Capture the cell that displays the provided text and extract its (x, y) central coordinate. 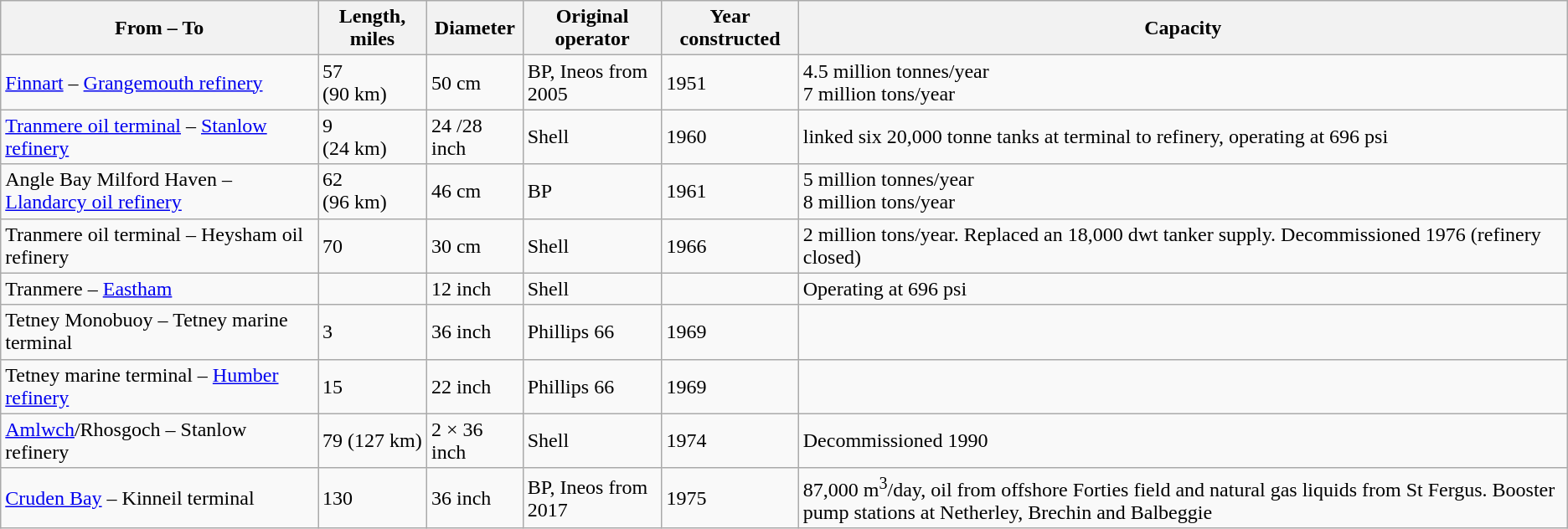
Decommissioned 1990 (1183, 440)
Capacity (1183, 28)
Diameter (474, 28)
87,000 m3/day, oil from offshore Forties field and natural gas liquids from St Fergus. Booster pump stations at Netherley, Brechin and Balbeggie (1183, 498)
Tetney marine terminal – Humber refinery (159, 387)
BP (592, 191)
5 million tonnes/year8 million tons/year (1183, 191)
2 million tons/year. Replaced an 18,000 dwt tanker supply. Decommissioned 1976 (refinery closed) (1183, 246)
62(96 km) (373, 191)
30 cm (474, 246)
Tranmere oil terminal – Heysham oil refinery (159, 246)
From – To (159, 28)
Finnart – Grangemouth refinery (159, 82)
22 inch (474, 387)
4.5 million tonnes/year7 million tons/year (1183, 82)
Tetney Monobuoy – Tetney marine terminal (159, 331)
130 (373, 498)
70 (373, 246)
linked six 20,000 tonne tanks at terminal to refinery, operating at 696 psi (1183, 137)
BP, Ineos from 2017 (592, 498)
24 /28 inch (474, 137)
15 (373, 387)
Length, miles (373, 28)
Amlwch/Rhosgoch – Stanlow refinery (159, 440)
Year constructed (730, 28)
12 inch (474, 289)
3 (373, 331)
Tranmere oil terminal – Stanlow refinery (159, 137)
9(24 km) (373, 137)
79 (127 km) (373, 440)
1961 (730, 191)
Operating at 696 psi (1183, 289)
1975 (730, 498)
1960 (730, 137)
Tranmere – Eastham (159, 289)
50 cm (474, 82)
Cruden Bay – Kinneil terminal (159, 498)
1951 (730, 82)
BP, Ineos from 2005 (592, 82)
Angle Bay Milford Haven – Llandarcy oil refinery (159, 191)
Original operator (592, 28)
1974 (730, 440)
46 cm (474, 191)
1966 (730, 246)
2 × 36 inch (474, 440)
57(90 km) (373, 82)
